Identify which cell holds the provided text, then report its [X, Y] central coordinate. 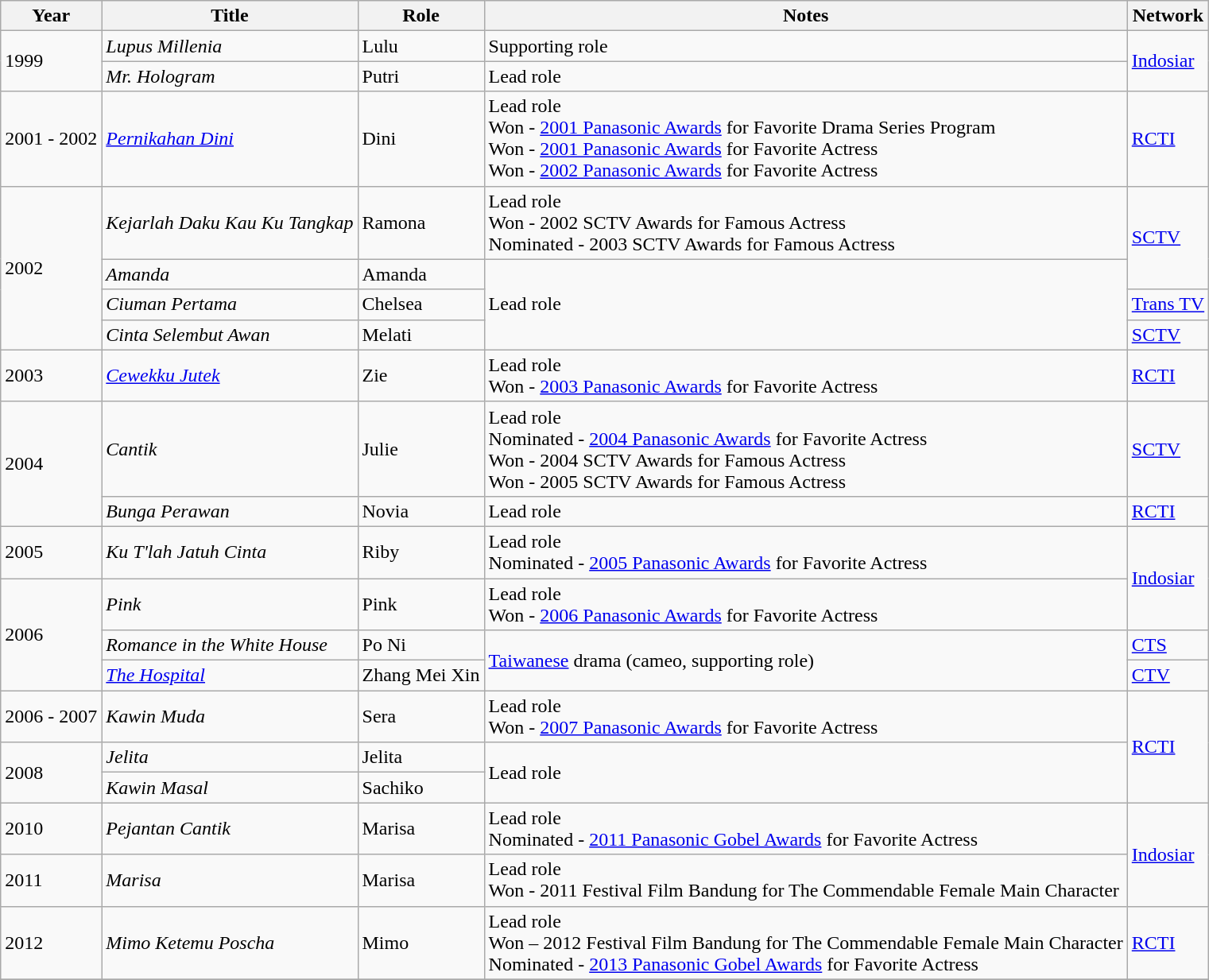
Lulu [421, 46]
Cewekku Jutek [230, 375]
Ramona [421, 223]
Putri [421, 76]
Ku T'lah Jatuh Cinta [230, 552]
Melati [421, 335]
2001 - 2002 [51, 138]
Julie [421, 448]
2006 - 2007 [51, 717]
Supporting role [806, 46]
Lead role Won - 2002 SCTV Awards for Famous ActressNominated - 2003 SCTV Awards for Famous Actress [806, 223]
2005 [51, 552]
Role [421, 16]
2012 [51, 943]
Lead role Nominated - 2004 Panasonic Awards for Favorite ActressWon - 2004 SCTV Awards for Famous ActressWon - 2005 SCTV Awards for Famous Actress [806, 448]
Lead role Won – 2012 Festival Film Bandung for The Commendable Female Main CharacterNominated - 2013 Panasonic Gobel Awards for Favorite Actress [806, 943]
Romance in the White House [230, 645]
CTS [1168, 645]
Pernikahan Dini [230, 138]
Lead role Won - 2007 Panasonic Awards for Favorite Actress [806, 717]
Sera [421, 717]
2004 [51, 464]
Bunga Perawan [230, 511]
Mimo Ketemu Poscha [230, 943]
2010 [51, 828]
Trans TV [1168, 304]
Network [1168, 16]
Kawin Masal [230, 788]
Cinta Selembut Awan [230, 335]
CTV [1168, 676]
Novia [421, 511]
Year [51, 16]
Pejantan Cantik [230, 828]
Mimo [421, 943]
Lupus Millenia [230, 46]
Lead role Won - 2011 Festival Film Bandung for The Commendable Female Main Character [806, 881]
Notes [806, 16]
Riby [421, 552]
Chelsea [421, 304]
Lead role Nominated - 2011 Panasonic Gobel Awards for Favorite Actress [806, 828]
Taiwanese drama (cameo, supporting role) [806, 660]
Kejarlah Daku Kau Ku Tangkap [230, 223]
Zie [421, 375]
Sachiko [421, 788]
The Hospital [230, 676]
2002 [51, 268]
Zhang Mei Xin [421, 676]
2003 [51, 375]
2008 [51, 773]
Kawin Muda [230, 717]
Ciuman Pertama [230, 304]
Mr. Hologram [230, 76]
Title [230, 16]
Lead role Won - 2006 Panasonic Awards for Favorite Actress [806, 604]
2011 [51, 881]
Po Ni [421, 645]
Dini [421, 138]
Cantik [230, 448]
2006 [51, 634]
Lead role Nominated - 2005 Panasonic Awards for Favorite Actress [806, 552]
Lead role Won - 2003 Panasonic Awards for Favorite Actress [806, 375]
1999 [51, 61]
